For the text-containing cell, return its midpoint in [X, Y] coordinate format. 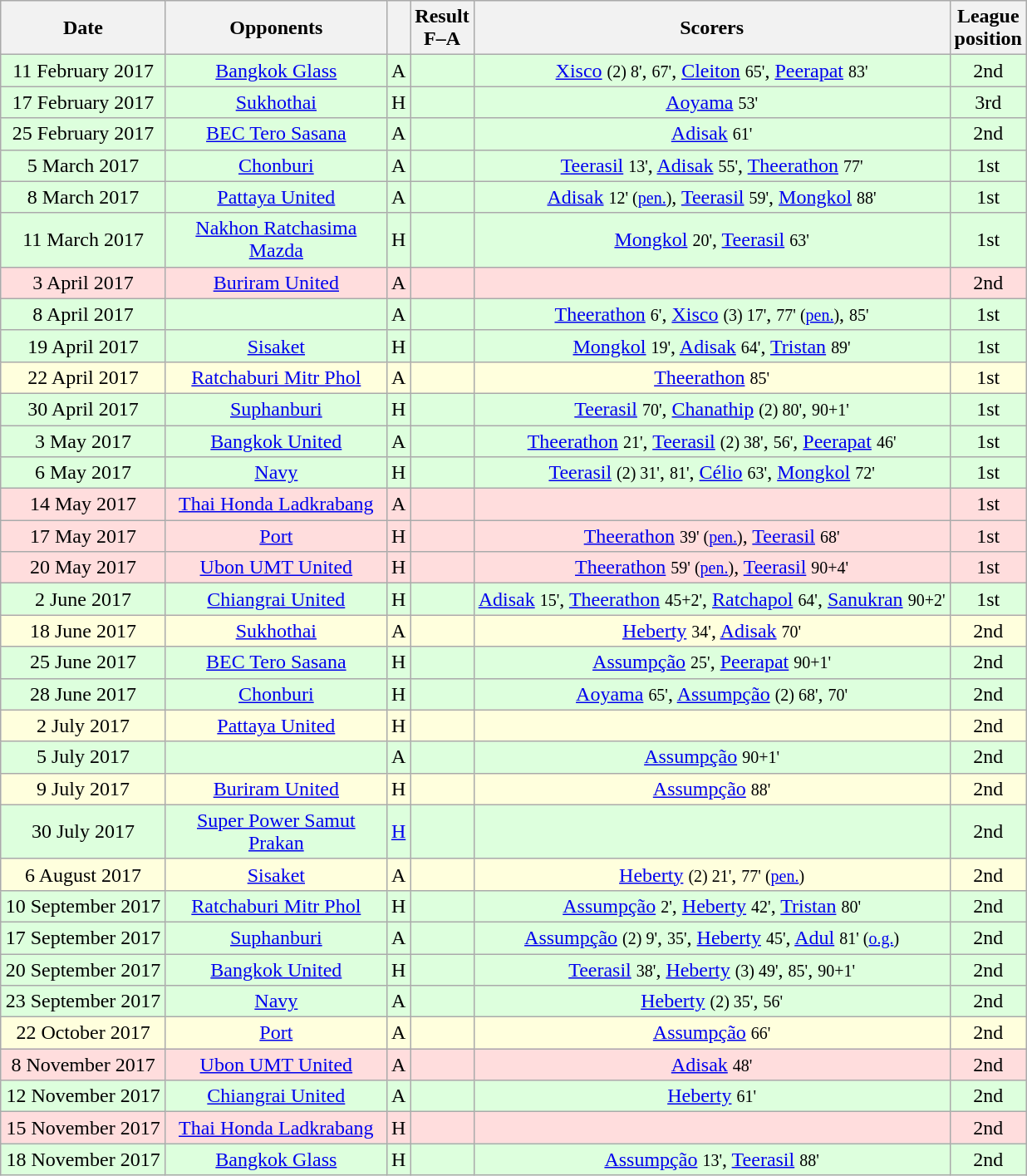
3rd [988, 102]
Scorers [711, 28]
Heberty 61' [711, 1096]
30 April 2017 [83, 409]
20 May 2017 [83, 568]
Aoyama 65', Assumpção (2) 68', 70' [711, 694]
Mongkol 19', Adisak 64', Tristan 89' [711, 346]
14 May 2017 [83, 504]
17 May 2017 [83, 536]
Assumpção 90+1' [711, 757]
30 July 2017 [83, 831]
Teerasil 38', Heberty (3) 49', 85', 90+1' [711, 970]
9 July 2017 [83, 789]
28 June 2017 [83, 694]
Mongkol 20', Teerasil 63' [711, 239]
Aoyama 53' [711, 102]
Assumpção 66' [711, 1033]
5 March 2017 [83, 165]
Leagueposition [988, 28]
Assumpção 88' [711, 789]
Teerasil 70', Chanathip (2) 80', 90+1' [711, 409]
8 November 2017 [83, 1065]
Theerathon 6', Xisco (3) 17', 77' (pen.), 85' [711, 314]
8 April 2017 [83, 314]
22 October 2017 [83, 1033]
22 April 2017 [83, 377]
25 February 2017 [83, 134]
19 April 2017 [83, 346]
11 February 2017 [83, 71]
Assumpção 2', Heberty 42', Tristan 80' [711, 906]
Heberty (2) 35', 56' [711, 1001]
18 November 2017 [83, 1159]
Teerasil (2) 31', 81', Célio 63', Mongkol 72' [711, 473]
17 February 2017 [83, 102]
Theerathon 39' (pen.), Teerasil 68' [711, 536]
23 September 2017 [83, 1001]
Xisco (2) 8', 67', Cleiton 65', Peerapat 83' [711, 71]
18 June 2017 [83, 631]
8 March 2017 [83, 197]
Heberty (2) 21', 77' (pen.) [711, 874]
Adisak 12' (pen.), Teerasil 59', Mongkol 88' [711, 197]
6 May 2017 [83, 473]
25 June 2017 [83, 662]
12 November 2017 [83, 1096]
17 September 2017 [83, 937]
2 June 2017 [83, 599]
3 April 2017 [83, 283]
Theerathon 59' (pen.), Teerasil 90+4' [711, 568]
Adisak 61' [711, 134]
Assumpção (2) 9', 35', Heberty 45', Adul 81' (o.g.) [711, 937]
Super Power Samut Prakan [276, 831]
Adisak 15', Theerathon 45+2', Ratchapol 64', Sanukran 90+2' [711, 599]
Assumpção 13', Teerasil 88' [711, 1159]
Nakhon Ratchasima Mazda [276, 239]
10 September 2017 [83, 906]
Theerathon 21', Teerasil (2) 38', 56', Peerapat 46' [711, 441]
15 November 2017 [83, 1128]
Date [83, 28]
20 September 2017 [83, 970]
2 July 2017 [83, 726]
Opponents [276, 28]
11 March 2017 [83, 239]
Heberty 34', Adisak 70' [711, 631]
ResultF–A [442, 28]
5 July 2017 [83, 757]
Theerathon 85' [711, 377]
3 May 2017 [83, 441]
6 August 2017 [83, 874]
Adisak 48' [711, 1065]
Assumpção 25', Peerapat 90+1' [711, 662]
Teerasil 13', Adisak 55', Theerathon 77' [711, 165]
